Locate the cell with the specified text and output its [x, y] center coordinate. 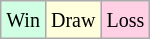
Loss [126, 20]
Draw [72, 20]
Win [24, 20]
